Locate the cell with the specified text and output its (x, y) center coordinate. 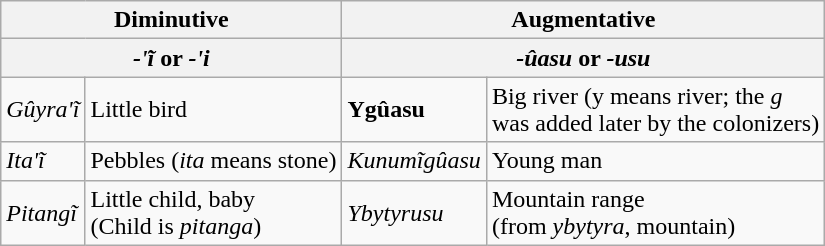
-'ĩ or -'i (172, 58)
Young man (655, 161)
Gûyra'ĩ (43, 110)
Big river (y means river; the gwas added later by the colonizers) (655, 110)
Kunumĩgûasu (414, 161)
Diminutive (172, 20)
Pebbles (ita means stone) (214, 161)
-ûasu or -usu (584, 58)
Little bird (214, 110)
Pitangĩ (43, 212)
Augmentative (584, 20)
Ita'ĩ (43, 161)
Little child, baby(Child is pitanga) (214, 212)
Mountain range(from ybytyra, mountain) (655, 212)
Ygûasu (414, 110)
Ybytyrusu (414, 212)
